Capture the cell that displays the provided text and extract its [x, y] central coordinate. 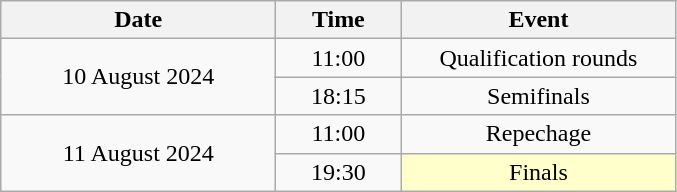
18:15 [338, 96]
Repechage [538, 134]
Date [138, 20]
Semifinals [538, 96]
Event [538, 20]
10 August 2024 [138, 77]
Finals [538, 172]
11 August 2024 [138, 153]
Time [338, 20]
Qualification rounds [538, 58]
19:30 [338, 172]
